For the text-containing cell, return its midpoint in (x, y) coordinate format. 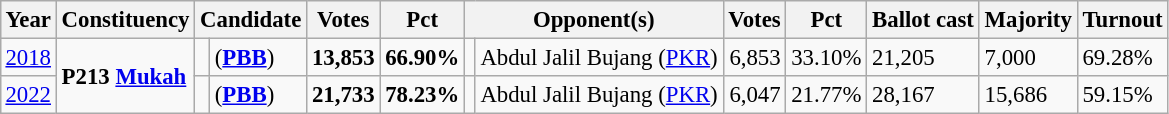
69.28% (1122, 57)
Constituency (125, 20)
6,047 (754, 95)
Ballot cast (923, 20)
66.90% (422, 57)
33.10% (826, 57)
78.23% (422, 95)
13,853 (344, 57)
21,733 (344, 95)
6,853 (754, 57)
2018 (28, 57)
59.15% (1122, 95)
P213 Mukah (125, 76)
15,686 (1028, 95)
28,167 (923, 95)
21.77% (826, 95)
21,205 (923, 57)
Opponent(s) (594, 20)
2022 (28, 95)
Turnout (1122, 20)
Candidate (251, 20)
7,000 (1028, 57)
Year (28, 20)
Majority (1028, 20)
